Return the (X, Y) coordinate for the center point of the cell that contains the specified text.  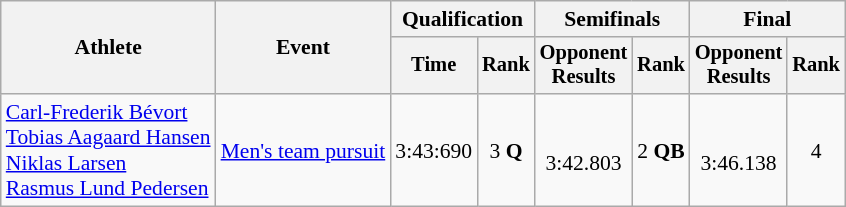
Qualification (462, 19)
Event (304, 48)
3 Q (506, 150)
3:46.138 (738, 150)
3:42.803 (584, 150)
Final (768, 19)
3:43:690 (434, 150)
Men's team pursuit (304, 150)
Carl-Frederik BévortTobias Aagaard HansenNiklas LarsenRasmus Lund Pedersen (108, 150)
Athlete (108, 48)
Time (434, 66)
4 (816, 150)
2 QB (661, 150)
Semifinals (612, 19)
